Scan for the cell matching the given text and deliver its (x, y) coordinate at center. 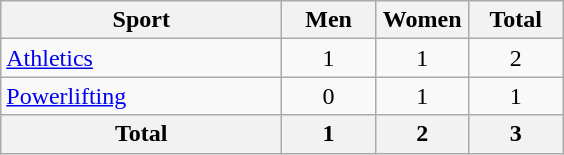
Men (329, 20)
Women (422, 20)
3 (516, 134)
0 (329, 96)
Powerlifting (142, 96)
Sport (142, 20)
Athletics (142, 58)
